Search for the cell housing the specified text and yield its (X, Y) center coordinate. 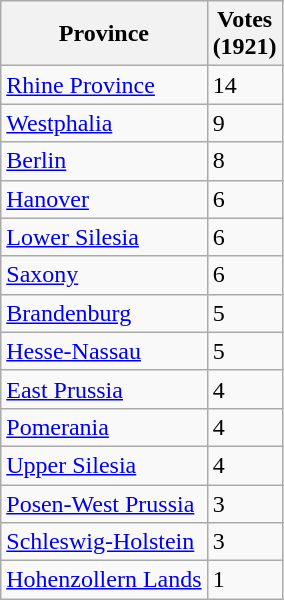
Rhine Province (104, 85)
1 (244, 580)
Hesse-Nassau (104, 351)
Westphalia (104, 123)
9 (244, 123)
14 (244, 85)
Saxony (104, 275)
8 (244, 161)
Hohenzollern Lands (104, 580)
Pomerania (104, 427)
Schleswig-Holstein (104, 542)
Lower Silesia (104, 237)
Berlin (104, 161)
Posen-West Prussia (104, 503)
Upper Silesia (104, 465)
East Prussia (104, 389)
Province (104, 34)
Hanover (104, 199)
Brandenburg (104, 313)
Votes(1921) (244, 34)
